Determine the [X, Y] coordinate at the center of the cell enclosing the given text.  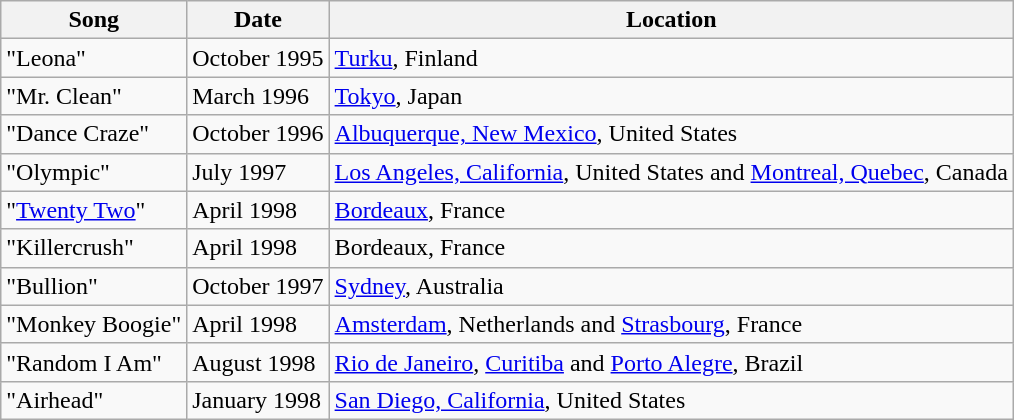
Sydney, Australia [671, 286]
Date [258, 20]
"Killercrush" [94, 248]
October 1995 [258, 58]
Albuquerque, New Mexico, United States [671, 134]
October 1996 [258, 134]
"Olympic" [94, 172]
July 1997 [258, 172]
"Dance Craze" [94, 134]
January 1998 [258, 400]
March 1996 [258, 96]
August 1998 [258, 362]
Tokyo, Japan [671, 96]
"Twenty Two" [94, 210]
Los Angeles, California, United States and Montreal, Quebec, Canada [671, 172]
"Monkey Boogie" [94, 324]
"Mr. Clean" [94, 96]
Song [94, 20]
Location [671, 20]
October 1997 [258, 286]
San Diego, California, United States [671, 400]
"Leona" [94, 58]
"Random I Am" [94, 362]
"Bullion" [94, 286]
"Airhead" [94, 400]
Amsterdam, Netherlands and Strasbourg, France [671, 324]
Turku, Finland [671, 58]
Rio de Janeiro, Curitiba and Porto Alegre, Brazil [671, 362]
